Search for the cell housing the specified text and yield its [X, Y] center coordinate. 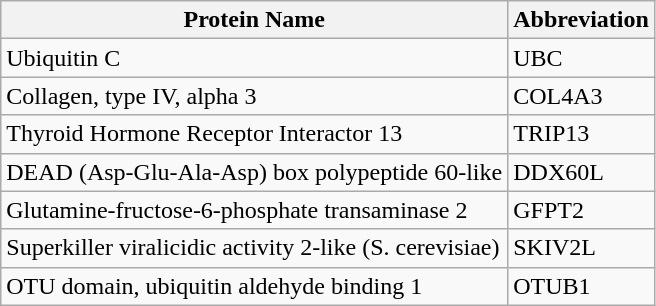
Superkiller viralicidic activity 2-like (S. cerevisiae) [254, 248]
Abbreviation [582, 20]
Collagen, type IV, alpha 3 [254, 96]
SKIV2L [582, 248]
Ubiquitin C [254, 58]
OTU domain, ubiquitin aldehyde binding 1 [254, 286]
GFPT2 [582, 210]
Protein Name [254, 20]
OTUB1 [582, 286]
TRIP13 [582, 134]
Glutamine-fructose-6-phosphate transaminase 2 [254, 210]
Thyroid Hormone Receptor Interactor 13 [254, 134]
DEAD (Asp-Glu-Ala-Asp) box polypeptide 60-like [254, 172]
DDX60L [582, 172]
COL4A3 [582, 96]
UBC [582, 58]
